Determine the (x, y) coordinate at the center of the cell enclosing the given text.  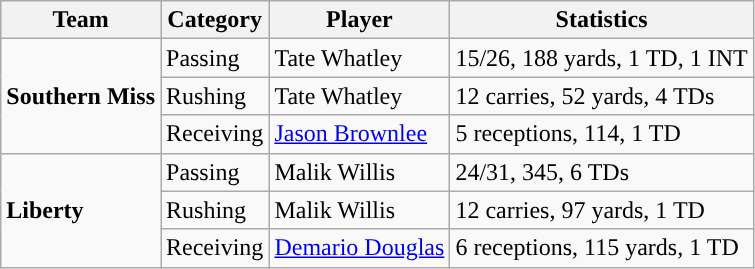
24/31, 345, 6 TDs (602, 172)
Team (81, 20)
Demario Douglas (360, 248)
6 receptions, 115 yards, 1 TD (602, 248)
15/26, 188 yards, 1 TD, 1 INT (602, 58)
Jason Brownlee (360, 134)
Player (360, 20)
Southern Miss (81, 96)
Category (214, 20)
Liberty (81, 210)
12 carries, 52 yards, 4 TDs (602, 96)
Statistics (602, 20)
12 carries, 97 yards, 1 TD (602, 210)
5 receptions, 114, 1 TD (602, 134)
